Capture the cell that displays the provided text and extract its [X, Y] central coordinate. 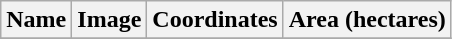
Area (hectares) [367, 20]
Coordinates [215, 20]
Name [36, 20]
Image [110, 20]
